Provide the (x, y) coordinate of the cell's center where the given text is located.  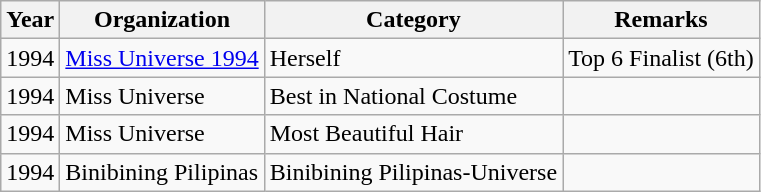
Most Beautiful Hair (413, 134)
Organization (162, 20)
Category (413, 20)
Best in National Costume (413, 96)
Miss Universe 1994 (162, 58)
Top 6 Finalist (6th) (662, 58)
Herself (413, 58)
Remarks (662, 20)
Year (30, 20)
Binibining Pilipinas (162, 172)
Binibining Pilipinas-Universe (413, 172)
